Scan for the cell matching the given text and deliver its (X, Y) coordinate at center. 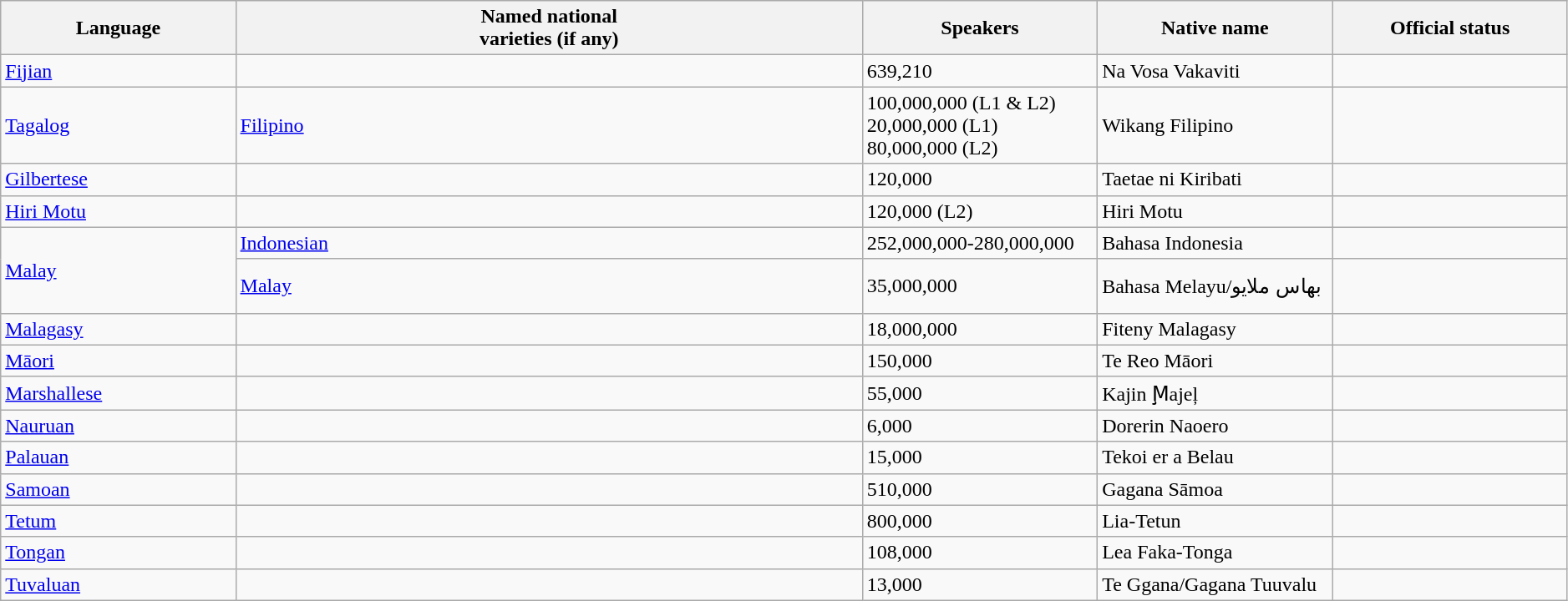
Marshallese (119, 393)
Gilbertese (119, 179)
18,000,000 (979, 329)
108,000 (979, 553)
120,000 (L2) (979, 211)
Speakers (979, 28)
Na Vosa Vakaviti (1215, 71)
Fijian (119, 71)
Native name (1215, 28)
120,000 (979, 179)
35,000,000 (979, 285)
100,000,000 (L1 & L2)20,000,000 (L1)80,000,000 (L2) (979, 125)
Filipino (549, 125)
150,000 (979, 361)
Indonesian (549, 243)
Bahasa Melayu/بهاس ملايو (1215, 285)
Named nationalvarieties (if any) (549, 28)
Official status (1450, 28)
Palauan (119, 457)
Tekoi er a Belau (1215, 457)
Māori (119, 361)
Kajin M̧ajeļ (1215, 393)
Dorerin Naoero (1215, 426)
Samoan (119, 489)
Tetum (119, 521)
Gagana Sāmoa (1215, 489)
55,000 (979, 393)
Te Ggana/Gagana Tuuvalu (1215, 584)
Nauruan (119, 426)
800,000 (979, 521)
Tuvaluan (119, 584)
Lea Faka-Tonga (1215, 553)
15,000 (979, 457)
Taetae ni Kiribati (1215, 179)
Te Reo Māori (1215, 361)
Tongan (119, 553)
Malagasy (119, 329)
Wikang Filipino (1215, 125)
6,000 (979, 426)
252,000,000-280,000,000 (979, 243)
13,000 (979, 584)
510,000 (979, 489)
Tagalog (119, 125)
Lia-Tetun (1215, 521)
639,210 (979, 71)
Fiteny Malagasy (1215, 329)
Language (119, 28)
Bahasa Indonesia (1215, 243)
